Return the (x, y) coordinate for the center point of the cell that contains the specified text.  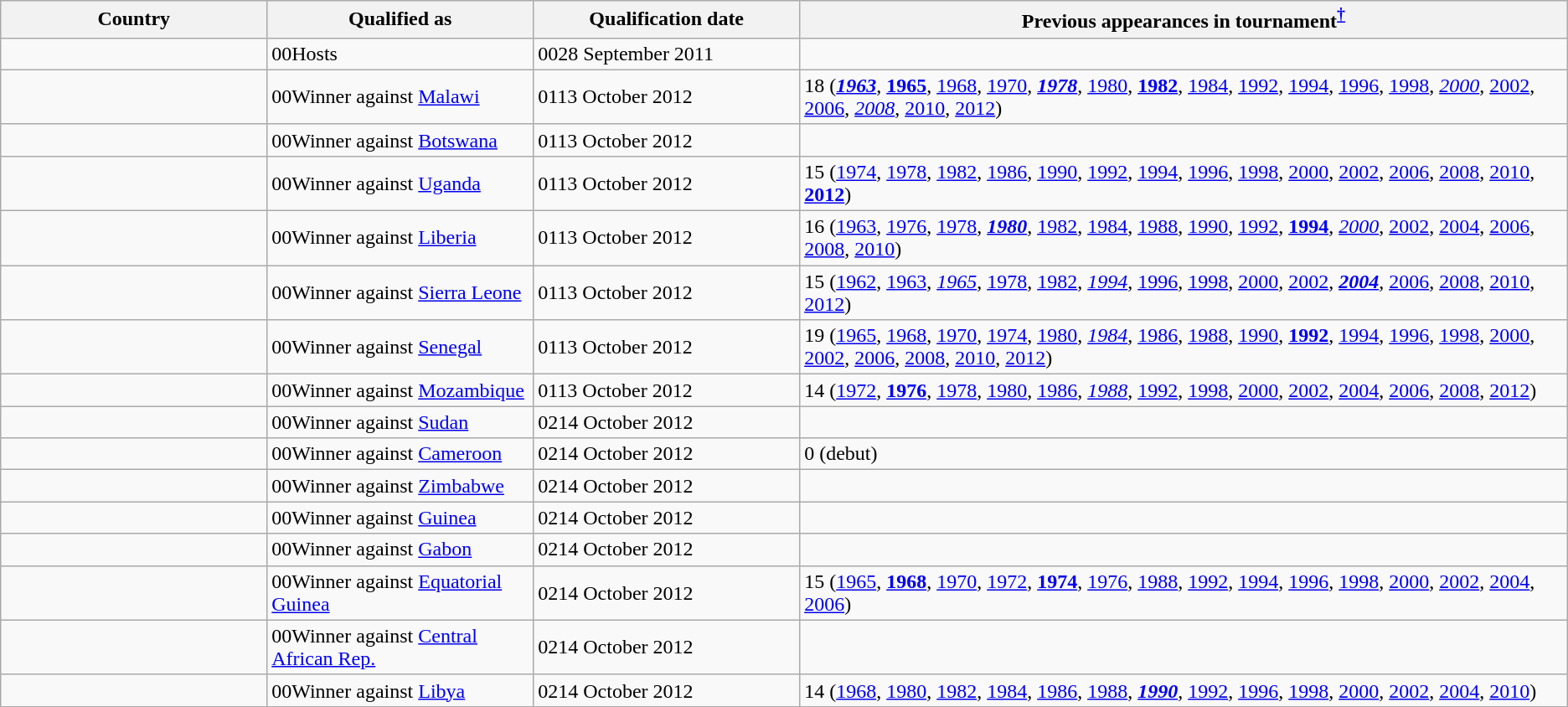
00Winner against Sudan (400, 422)
15 (1962, 1963, 1965, 1978, 1982, 1994, 1996, 1998, 2000, 2002, 2004, 2006, 2008, 2010, 2012) (1184, 293)
00Winner against Zimbabwe (400, 486)
0 (debut) (1184, 454)
16 (1963, 1976, 1978, 1980, 1982, 1984, 1988, 1990, 1992, 1994, 2000, 2002, 2004, 2006, 2008, 2010) (1184, 238)
14 (1972, 1976, 1978, 1980, 1986, 1988, 1992, 1998, 2000, 2002, 2004, 2006, 2008, 2012) (1184, 390)
Country (134, 20)
00Winner against Sierra Leone (400, 293)
00Hosts (400, 54)
00Winner against Mozambique (400, 390)
Qualification date (667, 20)
18 (1963, 1965, 1968, 1970, 1978, 1980, 1982, 1984, 1992, 1994, 1996, 1998, 2000, 2002, 2006, 2008, 2010, 2012) (1184, 97)
00Winner against Libya (400, 690)
00Winner against Gabon (400, 550)
00Winner against Guinea (400, 518)
00Winner against Senegal (400, 347)
0028 September 2011 (667, 54)
Qualified as (400, 20)
15 (1965, 1968, 1970, 1972, 1974, 1976, 1988, 1992, 1994, 1996, 1998, 2000, 2002, 2004, 2006) (1184, 593)
15 (1974, 1978, 1982, 1986, 1990, 1992, 1994, 1996, 1998, 2000, 2002, 2006, 2008, 2010, 2012) (1184, 183)
00Winner against Malawi (400, 97)
00Winner against Equatorial Guinea (400, 593)
00Winner against Botswana (400, 140)
19 (1965, 1968, 1970, 1974, 1980, 1984, 1986, 1988, 1990, 1992, 1994, 1996, 1998, 2000, 2002, 2006, 2008, 2010, 2012) (1184, 347)
Previous appearances in tournament† (1184, 20)
14 (1968, 1980, 1982, 1984, 1986, 1988, 1990, 1992, 1996, 1998, 2000, 2002, 2004, 2010) (1184, 690)
00Winner against Cameroon (400, 454)
00Winner against Central African Rep. (400, 647)
00Winner against Liberia (400, 238)
00Winner against Uganda (400, 183)
